From the cell containing the given text, extract its center point as [x, y] coordinate. 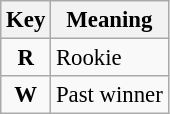
W [26, 95]
Rookie [110, 58]
Past winner [110, 95]
Meaning [110, 20]
R [26, 58]
Key [26, 20]
